Pinpoint the cell where the given text exists, returning its (x, y) midpoint coordinate. 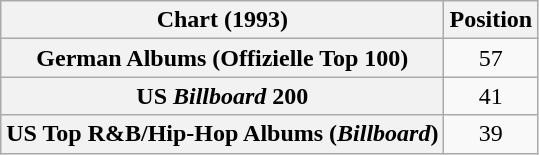
US Top R&B/Hip-Hop Albums (Billboard) (222, 134)
Position (491, 20)
57 (491, 58)
German Albums (Offizielle Top 100) (222, 58)
39 (491, 134)
Chart (1993) (222, 20)
US Billboard 200 (222, 96)
41 (491, 96)
